Find where the given text appears and provide that cell's center as [X, Y] coordinate. 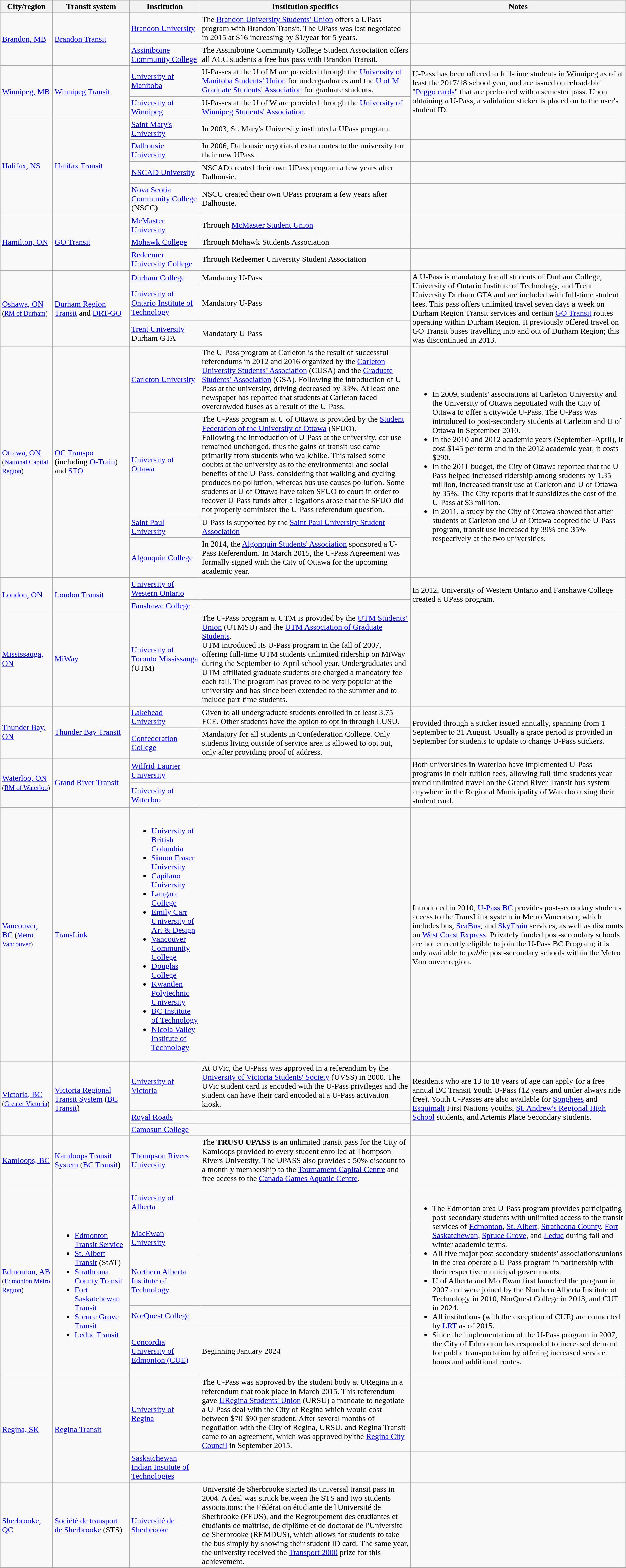
Institution specifics [305, 7]
Durham College [165, 277]
Kamloops Transit System (BC Transit) [91, 1160]
Transit system [91, 7]
Brandon Transit [91, 39]
NSCAD created their own UPass program a few years after Dalhousie. [305, 172]
University of Manitoba [165, 81]
OC Transpo (including O-Train) and STO [91, 462]
Confederation College [165, 743]
City/region [27, 7]
Thunder Bay, ON [27, 732]
Wilfrid Laurier University [165, 771]
University of Toronto Mississauga (UTM) [165, 659]
Brandon University [165, 28]
Edmonton, AB (Edmonton Metro Region) [27, 1280]
Carleton University [165, 380]
Through McMaster Student Union [305, 225]
Beginning January 2024 [305, 1351]
Halifax Transit [91, 166]
Winnipeg, MB [27, 92]
NSCAD University [165, 172]
University of Ottawa [165, 465]
Fanshawe College [165, 606]
McMaster University [165, 225]
The Assiniboine Community College Student Association offers all ACC students a free bus pass with Brandon Transit. [305, 55]
Nova Scotia Community College (NSCC) [165, 199]
Edmonton Transit ServiceSt. Albert Transit (StAT)Strathcona County TransitFort Saskatchewan TransitSpruce Grove TransitLeduc Transit [91, 1280]
Saskatchewan Indian Institute of Technologies [165, 1467]
Victoria Regional Transit System (BC Transit) [91, 1099]
Mississauga, ON [27, 659]
Société de transport de Sherbrooke (STS) [91, 1525]
Halifax, NS [27, 166]
University of Waterloo [165, 795]
Concordia University of Edmonton (CUE) [165, 1351]
Through Redeemer University Student Association [305, 259]
Durham Region Transit and DRT-GO [91, 308]
Dalhousie University [165, 150]
In 2012, University of Western Ontario and Fanshawe College created a UPass program. [518, 595]
Notes [518, 7]
Institution [165, 7]
Royal Roads [165, 1117]
University of Victoria [165, 1086]
Saint Mary's University [165, 129]
London Transit [91, 595]
U-Passes at the U of W are provided through the University of Winnipeg Students' Association. [305, 107]
University of Winnipeg [165, 107]
MiWay [91, 659]
University of Western Ontario [165, 588]
Winnipeg Transit [91, 92]
University of Ontario Institute of Technology [165, 303]
Thompson Rivers University [165, 1160]
Assiniboine Community College [165, 55]
University of Regina [165, 1414]
Université de Sherbrooke [165, 1525]
Given to all undergraduate students enrolled in at least 3.75 FCE. Other students have the option to opt in through LUSU. [305, 717]
Oshawa, ON (RM of Durham) [27, 308]
NSCC created their own UPass program a few years after Dalhousie. [305, 199]
Brandon, MB [27, 39]
Kamloops, BC [27, 1160]
Waterloo, ON (RM of Waterloo) [27, 783]
Lakehead University [165, 717]
Northern Alberta Institute of Technology [165, 1280]
In 2003, St. Mary's University instituted a UPass program. [305, 129]
TransLink [91, 935]
London, ON [27, 595]
MacEwan University [165, 1238]
Hamilton, ON [27, 242]
Victoria, BC (Greater Victoria) [27, 1099]
Algonquin College [165, 558]
U-Pass is supported by the Saint Paul University Student Association [305, 527]
In 2006, Dalhousie negotiated extra routes to the university for their new UPass. [305, 150]
GO Transit [91, 242]
Trent University Durham GTA [165, 334]
Mohawk College [165, 242]
Through Mohawk Students Association [305, 242]
NorQuest College [165, 1316]
Grand River Transit [91, 783]
University of Alberta [165, 1202]
Regina, SK [27, 1429]
Vancouver, BC (Metro Vancouver) [27, 935]
Saint Paul University [165, 527]
Regina Transit [91, 1429]
Sherbrooke, QC [27, 1525]
Ottawa, ON (National Capital Region) [27, 462]
Camosun College [165, 1129]
Thunder Bay Transit [91, 732]
Redeemer University College [165, 259]
